Locate the cell with the specified text and output its [X, Y] center coordinate. 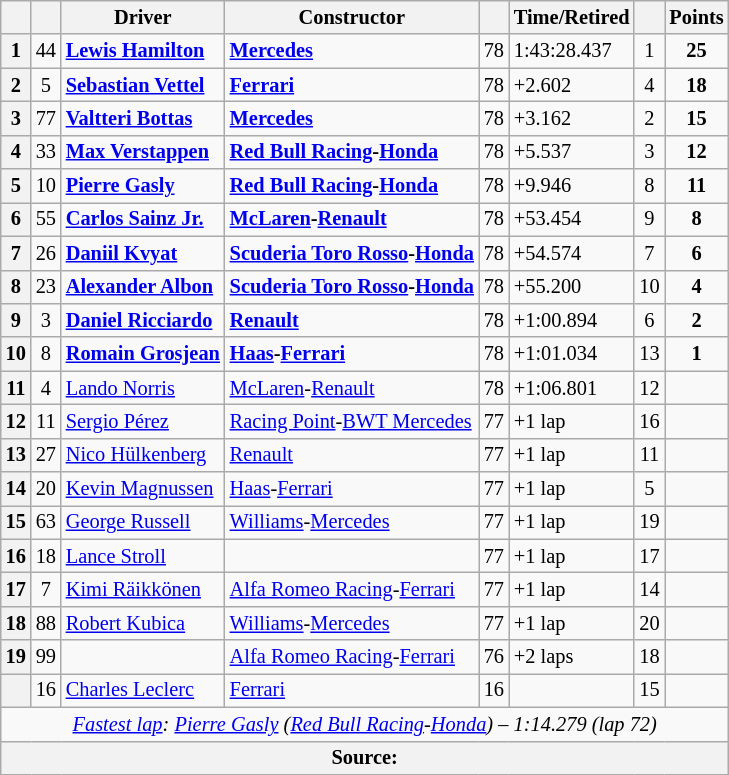
+3.162 [572, 118]
Sergio Pérez [143, 421]
55 [46, 219]
Kimi Räikkönen [143, 589]
1:43:28.437 [572, 51]
Charles Leclerc [143, 690]
Carlos Sainz Jr. [143, 219]
63 [46, 522]
Pierre Gasly [143, 186]
+1:01.034 [572, 354]
+5.537 [572, 152]
+1:00.894 [572, 320]
27 [46, 455]
+1:06.801 [572, 388]
Fastest lap: Pierre Gasly (Red Bull Racing-Honda) – 1:14.279 (lap 72) [365, 724]
25 [696, 51]
+2 laps [572, 657]
Racing Point-BWT Mercedes [352, 421]
Daniil Kvyat [143, 253]
George Russell [143, 522]
+53.454 [572, 219]
44 [46, 51]
Alexander Albon [143, 287]
+54.574 [572, 253]
Driver [143, 17]
Kevin Magnussen [143, 489]
Daniel Ricciardo [143, 320]
Max Verstappen [143, 152]
+9.946 [572, 186]
88 [46, 623]
33 [46, 152]
Time/Retired [572, 17]
Sebastian Vettel [143, 85]
Valtteri Bottas [143, 118]
+55.200 [572, 287]
Lance Stroll [143, 556]
Lando Norris [143, 388]
Source: [365, 758]
99 [46, 657]
Nico Hülkenberg [143, 455]
Constructor [352, 17]
Lewis Hamilton [143, 51]
23 [46, 287]
Romain Grosjean [143, 354]
76 [494, 657]
26 [46, 253]
+2.602 [572, 85]
Robert Kubica [143, 623]
Points [696, 17]
